Return (X, Y) of the center of cell containing provided text 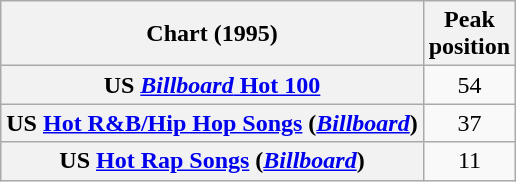
37 (469, 123)
Chart (1995) (212, 34)
US Hot Rap Songs (Billboard) (212, 161)
54 (469, 85)
US Billboard Hot 100 (212, 85)
11 (469, 161)
US Hot R&B/Hip Hop Songs (Billboard) (212, 123)
Peakposition (469, 34)
